Find where the given text appears and provide that cell's center as [X, Y] coordinate. 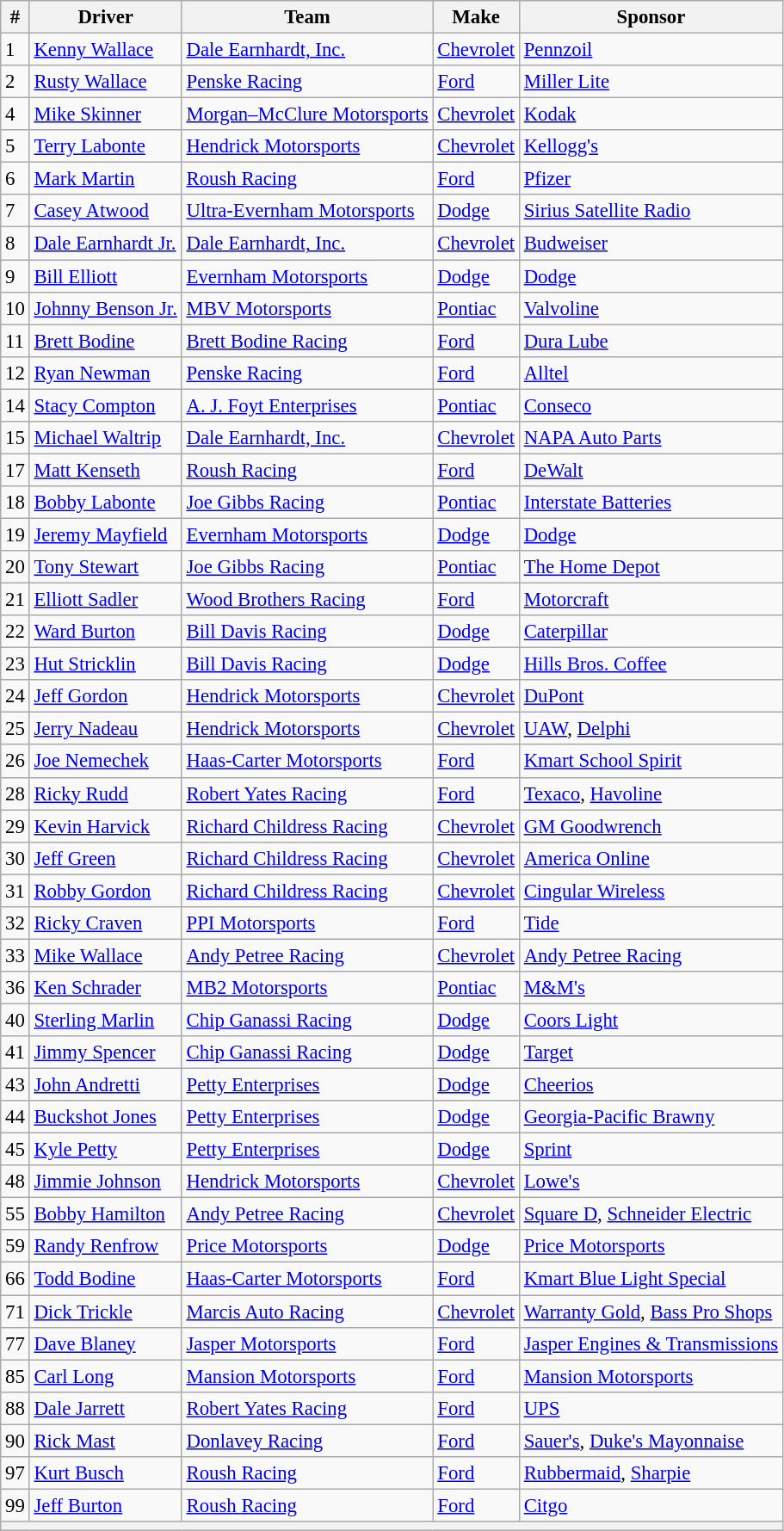
Kyle Petty [105, 1150]
Square D, Schneider Electric [651, 1214]
17 [15, 470]
12 [15, 373]
Brett Bodine Racing [307, 341]
Pfizer [651, 179]
Stacy Compton [105, 405]
Driver [105, 17]
9 [15, 276]
Marcis Auto Racing [307, 1312]
Rusty Wallace [105, 82]
Mike Skinner [105, 114]
America Online [651, 858]
Kenny Wallace [105, 50]
Sauer's, Duke's Mayonnaise [651, 1441]
30 [15, 858]
45 [15, 1150]
Bill Elliott [105, 276]
33 [15, 955]
Dura Lube [651, 341]
Texaco, Havoline [651, 793]
Interstate Batteries [651, 503]
Mark Martin [105, 179]
8 [15, 244]
48 [15, 1182]
19 [15, 534]
Kmart School Spirit [651, 762]
99 [15, 1505]
15 [15, 438]
29 [15, 826]
Tony Stewart [105, 567]
Ken Schrader [105, 988]
PPI Motorsports [307, 923]
A. J. Foyt Enterprises [307, 405]
10 [15, 308]
UPS [651, 1408]
Dale Jarrett [105, 1408]
88 [15, 1408]
14 [15, 405]
Morgan–McClure Motorsports [307, 114]
Donlavey Racing [307, 1441]
Robby Gordon [105, 891]
Hills Bros. Coffee [651, 664]
41 [15, 1053]
Michael Waltrip [105, 438]
Warranty Gold, Bass Pro Shops [651, 1312]
28 [15, 793]
2 [15, 82]
Casey Atwood [105, 211]
32 [15, 923]
Jeremy Mayfield [105, 534]
Ryan Newman [105, 373]
26 [15, 762]
Rubbermaid, Sharpie [651, 1473]
Cingular Wireless [651, 891]
Bobby Hamilton [105, 1214]
UAW, Delphi [651, 729]
Motorcraft [651, 600]
Jasper Motorsports [307, 1343]
Sprint [651, 1150]
Jerry Nadeau [105, 729]
97 [15, 1473]
The Home Depot [651, 567]
55 [15, 1214]
Jeff Gordon [105, 696]
Alltel [651, 373]
85 [15, 1376]
Citgo [651, 1505]
Kmart Blue Light Special [651, 1279]
66 [15, 1279]
NAPA Auto Parts [651, 438]
Wood Brothers Racing [307, 600]
Sirius Satellite Radio [651, 211]
Jeff Green [105, 858]
Dale Earnhardt Jr. [105, 244]
# [15, 17]
4 [15, 114]
Dick Trickle [105, 1312]
Hut Stricklin [105, 664]
MB2 Motorsports [307, 988]
Jeff Burton [105, 1505]
Kellogg's [651, 146]
GM Goodwrench [651, 826]
Brett Bodine [105, 341]
20 [15, 567]
Terry Labonte [105, 146]
Johnny Benson Jr. [105, 308]
Budweiser [651, 244]
23 [15, 664]
Bobby Labonte [105, 503]
Rick Mast [105, 1441]
Mike Wallace [105, 955]
59 [15, 1247]
Make [476, 17]
Todd Bodine [105, 1279]
Miller Lite [651, 82]
Ricky Rudd [105, 793]
Carl Long [105, 1376]
25 [15, 729]
7 [15, 211]
Target [651, 1053]
90 [15, 1441]
44 [15, 1117]
Valvoline [651, 308]
MBV Motorsports [307, 308]
11 [15, 341]
Jimmie Johnson [105, 1182]
22 [15, 632]
Coors Light [651, 1020]
Matt Kenseth [105, 470]
Kodak [651, 114]
DuPont [651, 696]
Georgia-Pacific Brawny [651, 1117]
Team [307, 17]
40 [15, 1020]
18 [15, 503]
Dave Blaney [105, 1343]
71 [15, 1312]
Buckshot Jones [105, 1117]
43 [15, 1085]
Ultra-Evernham Motorsports [307, 211]
Joe Nemechek [105, 762]
Elliott Sadler [105, 600]
Ricky Craven [105, 923]
24 [15, 696]
Caterpillar [651, 632]
Conseco [651, 405]
John Andretti [105, 1085]
5 [15, 146]
M&M's [651, 988]
Ward Burton [105, 632]
1 [15, 50]
6 [15, 179]
Pennzoil [651, 50]
Lowe's [651, 1182]
Tide [651, 923]
21 [15, 600]
Jimmy Spencer [105, 1053]
31 [15, 891]
36 [15, 988]
Kevin Harvick [105, 826]
Randy Renfrow [105, 1247]
77 [15, 1343]
Sponsor [651, 17]
Jasper Engines & Transmissions [651, 1343]
Cheerios [651, 1085]
Kurt Busch [105, 1473]
DeWalt [651, 470]
Sterling Marlin [105, 1020]
